Pinpoint the cell where the given text exists, returning its [X, Y] midpoint coordinate. 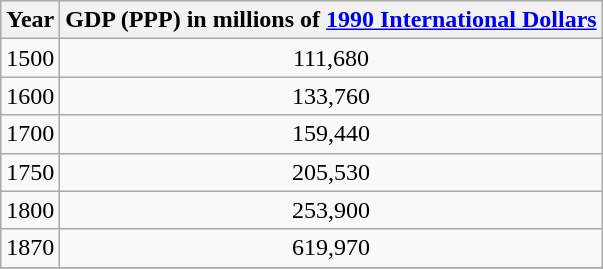
111,680 [331, 58]
1750 [30, 172]
1870 [30, 248]
1600 [30, 96]
1500 [30, 58]
Year [30, 20]
133,760 [331, 96]
619,970 [331, 248]
1700 [30, 134]
1800 [30, 210]
159,440 [331, 134]
253,900 [331, 210]
205,530 [331, 172]
GDP (PPP) in millions of 1990 International Dollars [331, 20]
